Provide the [x, y] coordinate of the cell's center where the given text is located.  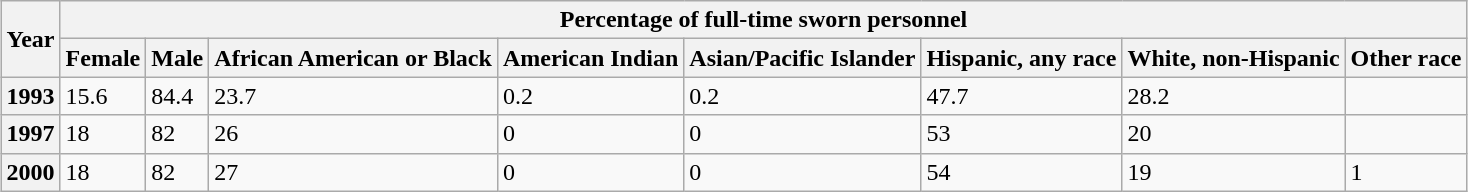
19 [1234, 172]
15.6 [103, 96]
Female [103, 58]
1997 [30, 134]
Year [30, 39]
53 [1022, 134]
47.7 [1022, 96]
African American or Black [354, 58]
27 [354, 172]
20 [1234, 134]
Other race [1406, 58]
84.4 [178, 96]
1 [1406, 172]
28.2 [1234, 96]
26 [354, 134]
Percentage of full-time sworn personnel [764, 20]
Male [178, 58]
54 [1022, 172]
2000 [30, 172]
White, non-Hispanic [1234, 58]
Asian/Pacific Islander [802, 58]
American Indian [590, 58]
Hispanic, any race [1022, 58]
23.7 [354, 96]
1993 [30, 96]
